Detect which cell encompasses the target text, then output its [x, y] center coordinate. 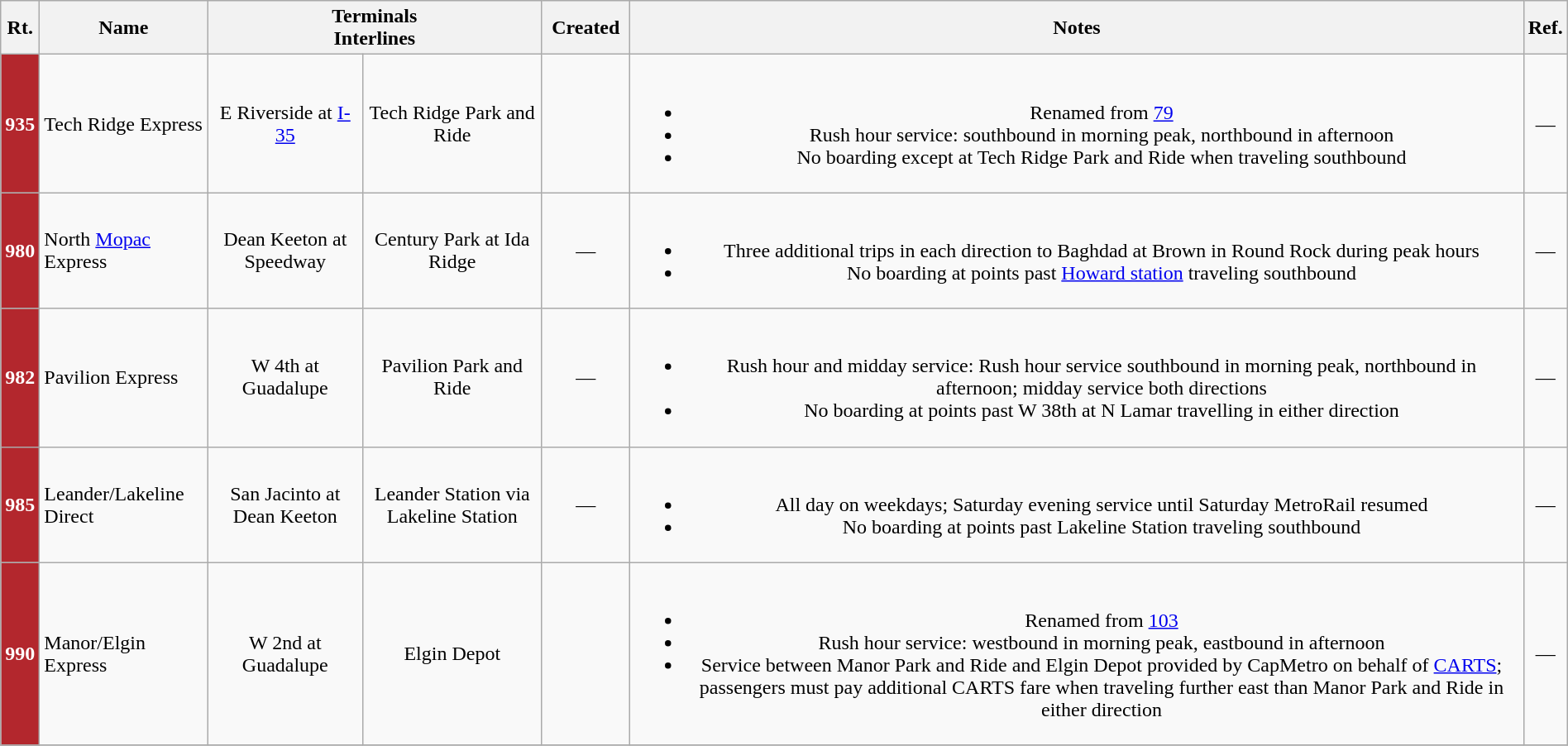
Tech Ridge Park and Ride [452, 124]
990 [20, 653]
North Mopac Express [124, 251]
TerminalsInterlines [375, 28]
All day on weekdays; Saturday evening service until Saturday MetroRail resumedNo boarding at points past Lakeline Station traveling southbound [1077, 505]
Dean Keeton at Speedway [285, 251]
982 [20, 377]
Ref. [1545, 28]
985 [20, 505]
Pavilion Park and Ride [452, 377]
Rt. [20, 28]
E Riverside at I-35 [285, 124]
Manor/Elgin Express [124, 653]
W 4th at Guadalupe [285, 377]
935 [20, 124]
Tech Ridge Express [124, 124]
Name [124, 28]
W 2nd at Guadalupe [285, 653]
Century Park at Ida Ridge [452, 251]
San Jacinto at Dean Keeton [285, 505]
980 [20, 251]
Leander Station via Lakeline Station [452, 505]
Elgin Depot [452, 653]
Leander/Lakeline Direct [124, 505]
Pavilion Express [124, 377]
Notes [1077, 28]
Created [586, 28]
